For the text-containing cell, return its midpoint in (X, Y) coordinate format. 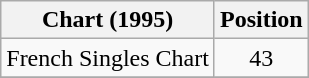
43 (261, 58)
Position (261, 20)
Chart (1995) (108, 20)
French Singles Chart (108, 58)
